From the cell containing the given text, extract its center point as (X, Y) coordinate. 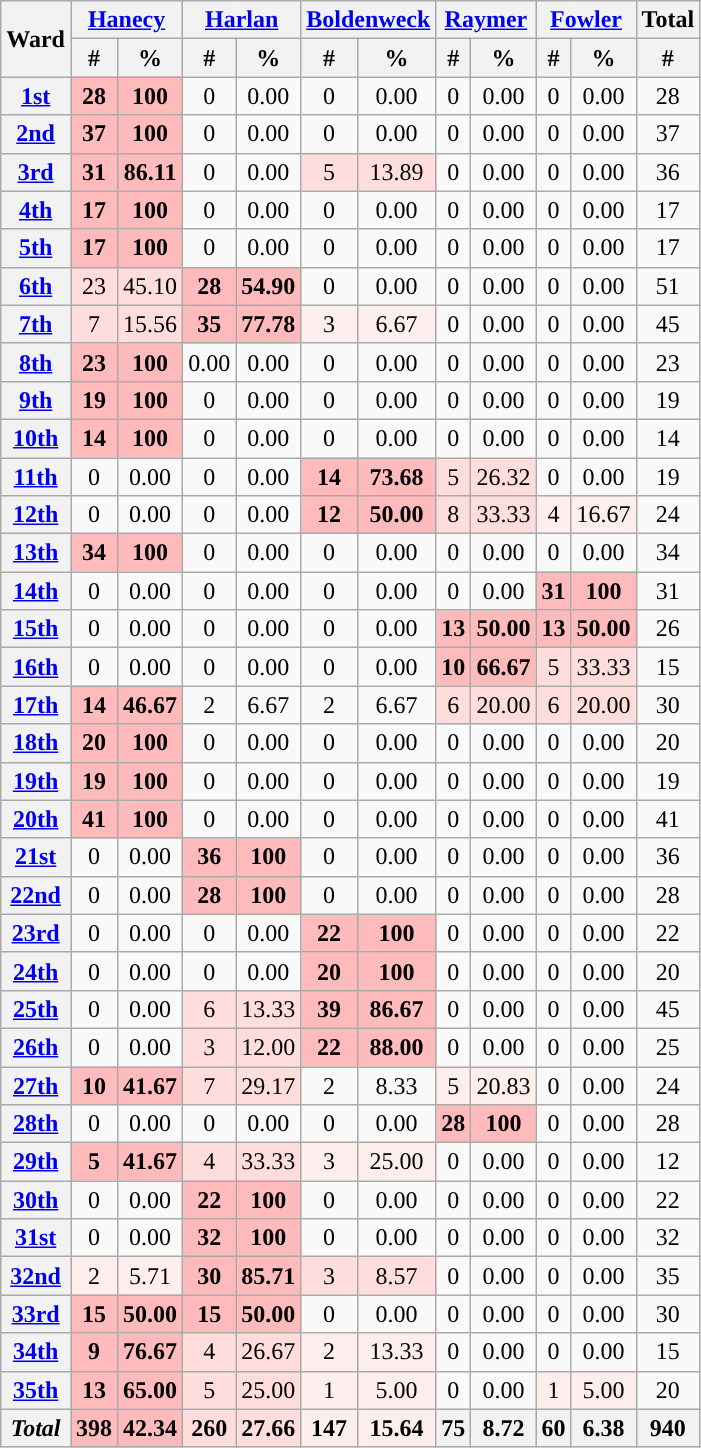
12.00 (268, 1047)
60 (554, 1428)
22nd (36, 895)
4th (36, 210)
2nd (36, 134)
54.90 (268, 286)
28th (36, 1124)
20th (36, 819)
3rd (36, 172)
66.67 (504, 667)
24th (36, 971)
86.11 (150, 172)
85.71 (268, 1276)
17th (36, 705)
77.78 (268, 324)
35th (36, 1390)
75 (454, 1428)
33rd (36, 1314)
147 (330, 1428)
34th (36, 1352)
10th (36, 438)
39 (330, 1009)
5.71 (150, 1276)
6.38 (604, 1428)
19th (36, 781)
15.56 (150, 324)
23rd (36, 933)
8.57 (396, 1276)
29.17 (268, 1085)
260 (210, 1428)
Harlan (242, 20)
65.00 (150, 1390)
8 (454, 515)
27th (36, 1085)
88.00 (396, 1047)
Fowler (586, 20)
73.68 (396, 477)
51 (668, 286)
8th (36, 362)
9th (36, 400)
18th (36, 743)
32nd (36, 1276)
8.72 (504, 1428)
13th (36, 553)
31st (36, 1238)
11th (36, 477)
86.67 (396, 1009)
Ward (36, 39)
Hanecy (126, 20)
30th (36, 1200)
940 (668, 1428)
14th (36, 591)
26.32 (504, 477)
9 (94, 1352)
5th (36, 248)
26.67 (268, 1352)
25 (668, 1047)
76.67 (150, 1352)
Boldenweck (368, 20)
26 (668, 629)
8.33 (396, 1085)
1st (36, 96)
45.10 (150, 286)
7th (36, 324)
6th (36, 286)
16.67 (604, 515)
29th (36, 1162)
15th (36, 629)
20.83 (504, 1085)
12th (36, 515)
21st (36, 857)
27.66 (268, 1428)
15.64 (396, 1428)
Raymer (486, 20)
398 (94, 1428)
46.67 (150, 705)
25th (36, 1009)
26th (36, 1047)
42.34 (150, 1428)
13.89 (396, 172)
16th (36, 667)
